Scan for the cell matching the given text and deliver its [X, Y] coordinate at center. 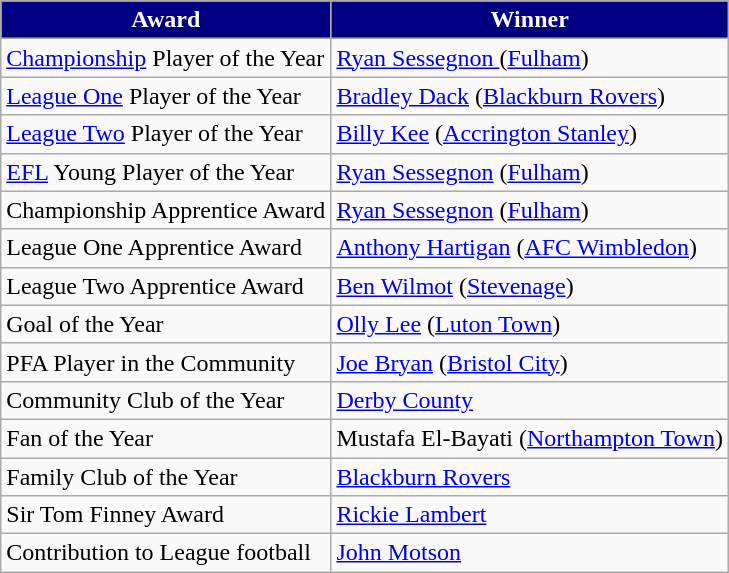
League One Player of the Year [166, 96]
John Motson [530, 553]
League Two Apprentice Award [166, 286]
Championship Player of the Year [166, 58]
Contribution to League football [166, 553]
League One Apprentice Award [166, 248]
Sir Tom Finney Award [166, 515]
Goal of the Year [166, 324]
Award [166, 20]
Blackburn Rovers [530, 477]
Derby County [530, 400]
Family Club of the Year [166, 477]
Joe Bryan (Bristol City) [530, 362]
Fan of the Year [166, 438]
Bradley Dack (Blackburn Rovers) [530, 96]
Anthony Hartigan (AFC Wimbledon) [530, 248]
Community Club of the Year [166, 400]
Mustafa El-Bayati (Northampton Town) [530, 438]
Billy Kee (Accrington Stanley) [530, 134]
EFL Young Player of the Year [166, 172]
League Two Player of the Year [166, 134]
Olly Lee (Luton Town) [530, 324]
Ben Wilmot (Stevenage) [530, 286]
Rickie Lambert [530, 515]
Winner [530, 20]
PFA Player in the Community [166, 362]
Championship Apprentice Award [166, 210]
